Detect which cell encompasses the target text, then output its (x, y) center coordinate. 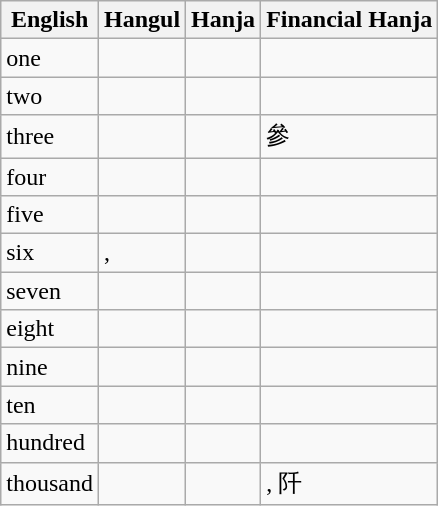
Hanja (224, 20)
參 (350, 136)
four (50, 177)
five (50, 215)
seven (50, 291)
one (50, 58)
six (50, 253)
, 阡 (350, 484)
three (50, 136)
ten (50, 405)
, (142, 253)
thousand (50, 484)
two (50, 96)
English (50, 20)
Financial Hanja (350, 20)
Hangul (142, 20)
hundred (50, 443)
eight (50, 329)
nine (50, 367)
